Return (x, y) of the center of cell containing provided text 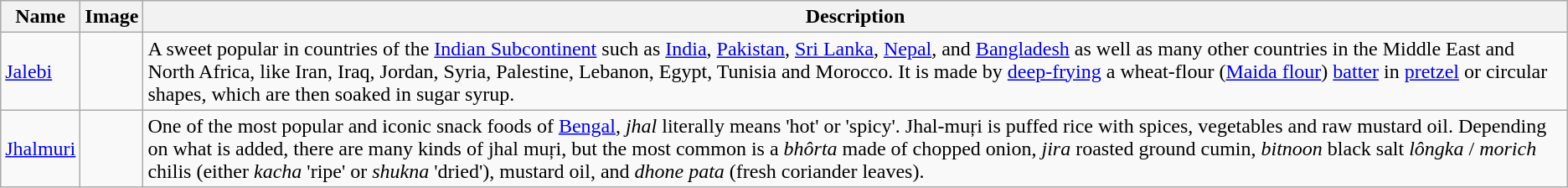
Jhalmuri (40, 149)
Description (855, 17)
Name (40, 17)
Jalebi (40, 71)
Image (112, 17)
